Locate the cell with the specified text and output its (x, y) center coordinate. 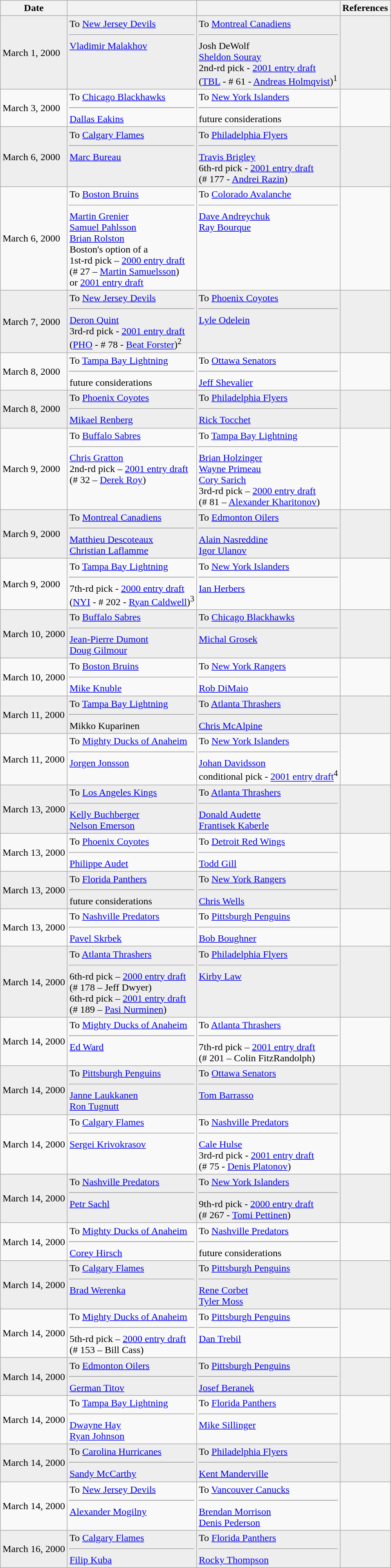
To Nashville PredatorsPetr Sachl (132, 1198)
To Ottawa SenatorsTom Barrasso (268, 1090)
To Buffalo SabresChris Gratton2nd-rd pick – 2001 entry draft(# 32 – Derek Roy) (132, 469)
To Nashville Predatorsfuture considerations (268, 1241)
References (365, 8)
March 3, 2000 (34, 108)
To Calgary FlamesMarc Bureau (132, 157)
To Montreal CanadiensJosh DeWolfSheldon Souray2nd-rd pick - 2001 entry draft(TBL - # 61 - Andreas Holmqvist)1 (268, 53)
To Edmonton OilersGerman Titov (132, 1376)
To Philadelphia FlyersTravis Brigley6th-rd pick - 2001 entry draft(# 177 - Andrei Razin) (268, 157)
To Colorado AvalancheDave AndreychukRay Bourque (268, 238)
To Tampa Bay LightningBrian HolzingerWayne PrimeauCory Sarich3rd-rd pick – 2000 entry draft(# 81 – Alexander Kharitonov) (268, 469)
To Carolina HurricanesSandy McCarthy (132, 1463)
To Philadelphia FlyersRick Tocchet (268, 409)
To Calgary FlamesFilip Kuba (132, 1549)
To New Jersey DevilsDeron Quint3rd-rd pick - 2001 entry draft(PHO - # 78 - Beat Forster)2 (132, 322)
To New York Islanders9th-rd pick - 2000 entry draft(# 267 - Tomi Pettinen) (268, 1198)
Date (34, 8)
To Tampa Bay LightningMikko Kuparinen (132, 715)
To Vancouver CanucksBrendan MorrisonDenis Pederson (268, 1506)
To Atlanta Thrashers7th-rd pick – 2001 entry draft(# 201 – Colin FitzRandolph) (268, 1041)
To Philadelphia FlyersKent Manderville (268, 1463)
To Atlanta ThrashersChris McAlpine (268, 715)
To Atlanta ThrashersDonald AudetteFrantisek Kaberle (268, 809)
To Nashville PredatorsPavel Skrbek (132, 928)
To Mighty Ducks of AnaheimJorgen Jonsson (132, 759)
To Los Angeles KingsKelly BuchbergerNelson Emerson (132, 809)
To Montreal CanadiensMatthieu DescoteauxChristian Laflamme (132, 534)
To New York RangersRob DiMaio (268, 677)
To New York Islandersfuture considerations (268, 108)
To Calgary FlamesSergei Krivokrasov (132, 1144)
To New Jersey DevilsVladimir Malakhov (132, 53)
To Philadelphia FlyersKirby Law (268, 982)
To Atlanta Thrashers6th-rd pick – 2000 entry draft(# 178 – Jeff Dwyer)6th-rd pick – 2001 entry draft(# 189 – Pasi Nurminen) (132, 982)
To Chicago BlackhawksMichal Grosek (268, 634)
To New Jersey DevilsAlexander Mogilny (132, 1506)
To Tampa Bay LightningDwayne HayRyan Johnson (132, 1420)
To Edmonton OilersAlain NasreddineIgor Ulanov (268, 534)
To Phoenix CoyotesPhilippe Audet (132, 852)
To Florida Panthersfuture considerations (132, 890)
To Detroit Red WingsTodd Gill (268, 852)
To Phoenix CoyotesMikael Renberg (132, 409)
To Pittsburgh PenguinsJanne LaukkanenRon Tugnutt (132, 1090)
To Chicago BlackhawksDallas Eakins (132, 108)
To Buffalo SabresJean-Pierre DumontDoug Gilmour (132, 634)
To Nashville PredatorsCale Hulse3rd-rd pick - 2001 entry draft(# 75 - Denis Platonov) (268, 1144)
To Phoenix CoyotesLyle Odelein (268, 322)
To New York RangersChris Wells (268, 890)
To Pittsburgh PenguinsJosef Beranek (268, 1376)
To Florida PanthersRocky Thompson (268, 1549)
To Pittsburgh PenguinsDan Trebil (268, 1333)
March 7, 2000 (34, 322)
To Ottawa SenatorsJeff Shevalier (268, 371)
March 16, 2000 (34, 1549)
To Pittsburgh PenguinsBob Boughner (268, 928)
To Boston BruinsMike Knuble (132, 677)
To Tampa Bay Lightning7th-rd pick - 2000 entry draft(NYI - # 202 - Ryan Caldwell)3 (132, 584)
To New York IslandersJohan Davidssonconditional pick - 2001 entry draft4 (268, 759)
March 1, 2000 (34, 53)
To Mighty Ducks of AnaheimEd Ward (132, 1041)
To Mighty Ducks of Anaheim5th-rd pick – 2000 entry draft(# 153 – Bill Cass) (132, 1333)
To Pittsburgh PenguinsRene CorbetTyler Moss (268, 1285)
To Tampa Bay Lightningfuture considerations (132, 371)
To Florida PanthersMike Sillinger (268, 1420)
To Mighty Ducks of AnaheimCorey Hirsch (132, 1241)
To Calgary FlamesBrad Werenka (132, 1285)
To New York IslandersIan Herbers (268, 584)
